Determine the (x, y) coordinate at the center of the cell enclosing the given text.  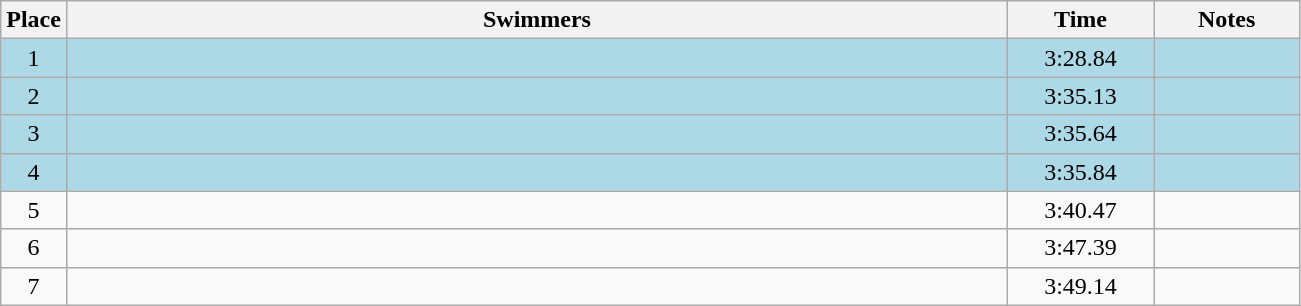
Time (1081, 20)
4 (34, 172)
Place (34, 20)
1 (34, 58)
3:35.64 (1081, 134)
3:35.84 (1081, 172)
2 (34, 96)
3 (34, 134)
3:28.84 (1081, 58)
6 (34, 248)
3:49.14 (1081, 286)
3:35.13 (1081, 96)
Swimmers (536, 20)
3:40.47 (1081, 210)
Notes (1227, 20)
5 (34, 210)
3:47.39 (1081, 248)
7 (34, 286)
